Return [X, Y] of the center of cell containing provided text 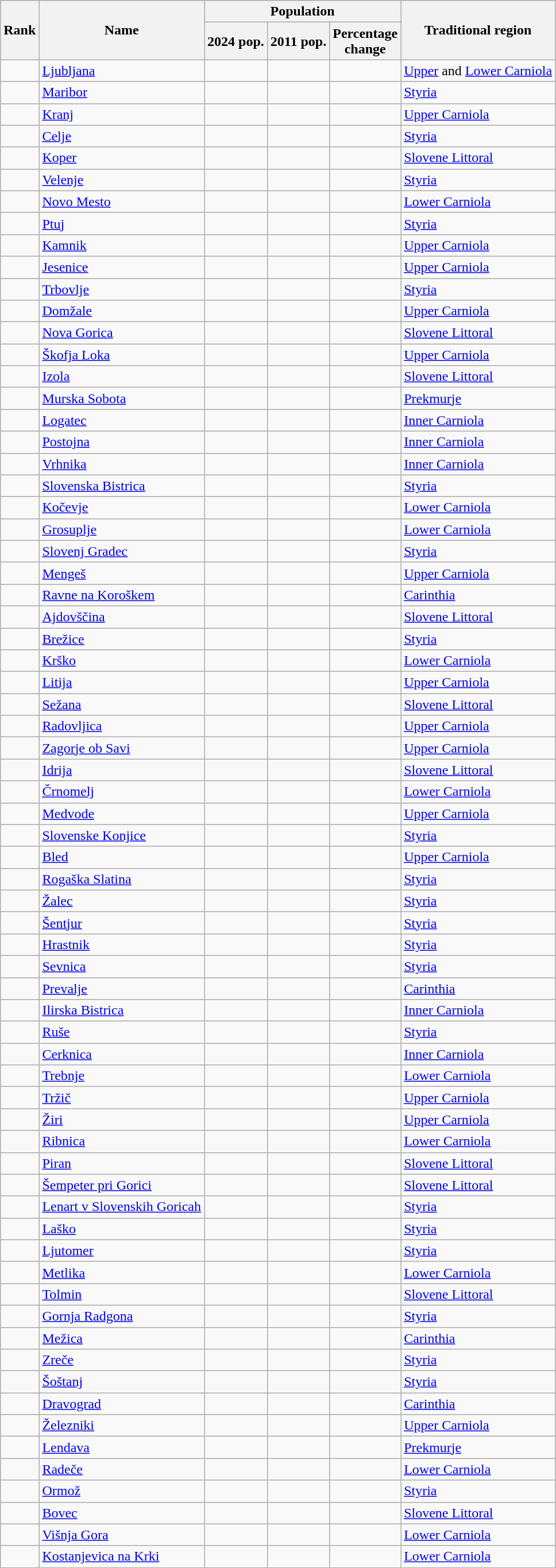
Vrhnika [122, 464]
Jesenice [122, 267]
Ljutomer [122, 1250]
Population [303, 11]
Domžale [122, 311]
Radovljica [122, 726]
Sežana [122, 704]
Ptuj [122, 223]
Maribor [122, 92]
Prevalje [122, 988]
Zagorje ob Savi [122, 748]
Kranj [122, 114]
Gornja Radgona [122, 1316]
Šentjur [122, 923]
Kostanjevica na Krki [122, 1557]
Mengeš [122, 573]
Lenart v Slovenskih Goricah [122, 1207]
Slovenska Bistrica [122, 486]
Velenje [122, 180]
Slovenske Konjice [122, 835]
Kočevje [122, 508]
Škofja Loka [122, 355]
Ravne na Koroškem [122, 595]
Trebnje [122, 1076]
Name [122, 30]
Ilirska Bistrica [122, 1011]
Koper [122, 158]
Litija [122, 683]
Upper and Lower Carniola [478, 71]
Cerknica [122, 1054]
Ribnica [122, 1141]
Šempeter pri Gorici [122, 1185]
Radeče [122, 1469]
Slovenj Gradec [122, 551]
Novo Mesto [122, 202]
Šoštanj [122, 1382]
Žalec [122, 901]
Postojna [122, 442]
Bled [122, 857]
Brežice [122, 639]
Nova Gorica [122, 333]
Dravograd [122, 1404]
Črnomelj [122, 792]
Celje [122, 136]
Železniki [122, 1426]
Idrija [122, 770]
Kamnik [122, 245]
Žiri [122, 1120]
Višnja Gora [122, 1535]
Piran [122, 1163]
Zreče [122, 1360]
Sevnica [122, 966]
Mežica [122, 1338]
Tržič [122, 1098]
Grosuplje [122, 529]
Krško [122, 661]
Metlika [122, 1272]
Trbovlje [122, 289]
Tolmin [122, 1294]
Rogaška Slatina [122, 879]
Ormož [122, 1491]
Laško [122, 1229]
Bovec [122, 1513]
Lendava [122, 1447]
Ruše [122, 1032]
Murska Sobota [122, 398]
Izola [122, 377]
Ljubljana [122, 71]
2011 pop. [298, 41]
Rank [20, 30]
Percentagechange [365, 41]
Ajdovščina [122, 617]
Medvode [122, 814]
Logatec [122, 420]
Hrastnik [122, 944]
2024 pop. [236, 41]
Traditional region [478, 30]
